Find where the given text appears and provide that cell's center as [X, Y] coordinate. 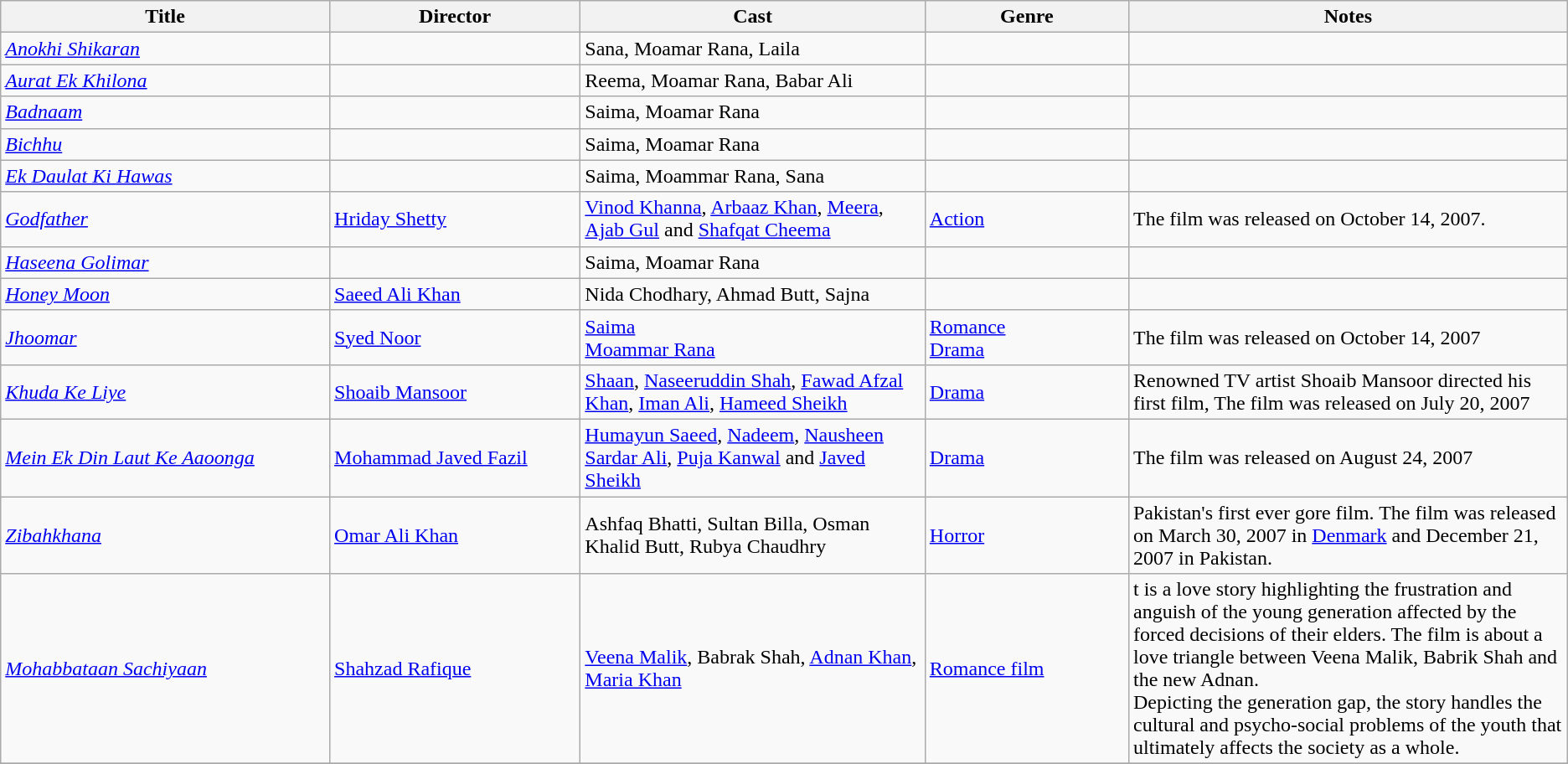
Notes [1348, 17]
Shoaib Mansoor [456, 392]
Humayun Saeed, Nadeem, Nausheen Sardar Ali, Puja Kanwal and Javed Sheikh [752, 457]
Zibahkhana [166, 534]
Romance film [1027, 668]
Saeed Ali Khan [456, 294]
Badnaam [166, 112]
Action [1027, 219]
Renowned TV artist Shoaib Mansoor directed his first film, The film was released on July 20, 2007 [1348, 392]
SaimaMoammar Rana [752, 337]
Khuda Ke Liye [166, 392]
Genre [1027, 17]
Mein Ek Din Laut Ke Aaoonga [166, 457]
Jhoomar [166, 337]
Nida Chodhary, Ahmad Butt, Sajna [752, 294]
Omar Ali Khan [456, 534]
Haseena Golimar [166, 262]
Syed Noor [456, 337]
Bichhu [166, 144]
Mohammad Javed Fazil [456, 457]
Saima, Moammar Rana, Sana [752, 176]
Sana, Moamar Rana, Laila [752, 49]
Shaan, Naseeruddin Shah, Fawad Afzal Khan, Iman Ali, Hameed Sheikh [752, 392]
Horror [1027, 534]
Pakistan's first ever gore film. The film was released on March 30, 2007 in Denmark and December 21, 2007 in Pakistan. [1348, 534]
Cast [752, 17]
Shahzad Rafique [456, 668]
Aurat Ek Khilona [166, 80]
Hriday Shetty [456, 219]
The film was released on October 14, 2007 [1348, 337]
The film was released on August 24, 2007 [1348, 457]
Ashfaq Bhatti, Sultan Billa, Osman Khalid Butt, Rubya Chaudhry [752, 534]
Mohabbataan Sachiyaan [166, 668]
Ek Daulat Ki Hawas [166, 176]
Anokhi Shikaran [166, 49]
Honey Moon [166, 294]
The film was released on October 14, 2007. [1348, 219]
Reema, Moamar Rana, Babar Ali [752, 80]
Director [456, 17]
Godfather [166, 219]
Veena Malik, Babrak Shah, Adnan Khan, Maria Khan [752, 668]
Vinod Khanna, Arbaaz Khan, Meera, Ajab Gul and Shafqat Cheema [752, 219]
RomanceDrama [1027, 337]
Title [166, 17]
